Capture the cell that displays the provided text and extract its [X, Y] central coordinate. 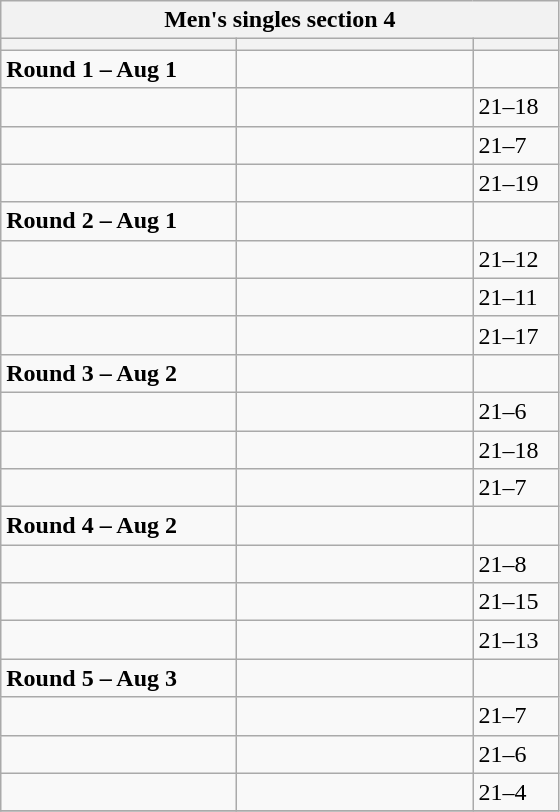
21–4 [516, 792]
21–19 [516, 183]
Round 3 – Aug 2 [119, 373]
21–8 [516, 564]
21–11 [516, 297]
21–15 [516, 602]
Round 4 – Aug 2 [119, 526]
Round 1 – Aug 1 [119, 69]
21–13 [516, 640]
Round 5 – Aug 3 [119, 678]
21–17 [516, 335]
Men's singles section 4 [280, 20]
21–12 [516, 259]
Round 2 – Aug 1 [119, 221]
